Return the [x, y] coordinate for the center point of the cell that contains the specified text.  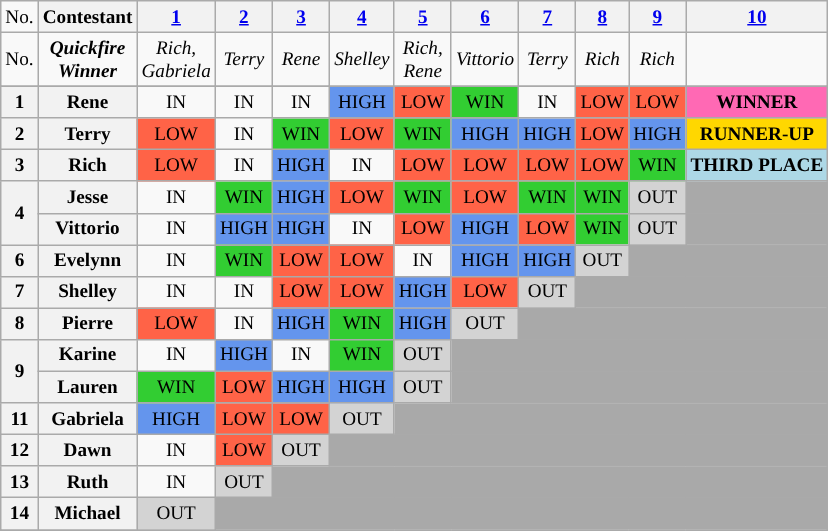
13 [20, 482]
Jesse [88, 197]
Contestant [88, 17]
WINNER [757, 102]
Dawn [88, 450]
12 [20, 450]
5 [422, 17]
RUNNER-UP [757, 134]
Michael [88, 514]
Lauren [88, 387]
THIRD PLACE [757, 166]
QuickfireWinner [88, 59]
Karine [88, 355]
14 [20, 514]
Pierre [88, 324]
11 [20, 419]
Evelynn [88, 261]
Ruth [88, 482]
Rich,Gabriela [176, 59]
Gabriela [88, 419]
10 [757, 17]
Rich,Rene [422, 59]
